From the cell containing the given text, extract its center point as (x, y) coordinate. 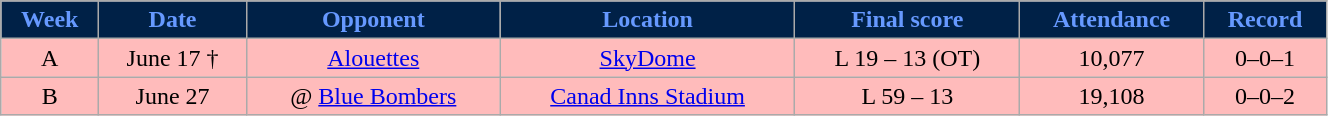
0–0–2 (1266, 96)
A (50, 58)
10,077 (1112, 58)
L 19 – 13 (OT) (908, 58)
19,108 (1112, 96)
Date (173, 20)
SkyDome (648, 58)
Location (648, 20)
June 17 † (173, 58)
Alouettes (373, 58)
Week (50, 20)
Record (1266, 20)
@ Blue Bombers (373, 96)
L 59 – 13 (908, 96)
June 27 (173, 96)
Opponent (373, 20)
Canad Inns Stadium (648, 96)
Attendance (1112, 20)
B (50, 96)
Final score (908, 20)
0–0–1 (1266, 58)
